Output the [X, Y] coordinate of the center of the cell containing the given text.  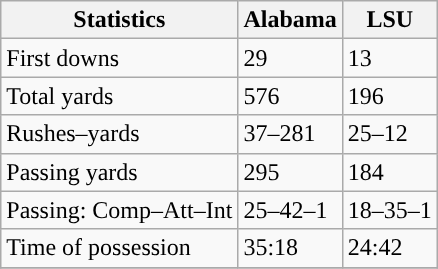
35:18 [290, 248]
Alabama [290, 20]
295 [290, 172]
Passing yards [120, 172]
18–35–1 [390, 210]
LSU [390, 20]
24:42 [390, 248]
29 [290, 58]
196 [390, 96]
Passing: Comp–Att–Int [120, 210]
25–42–1 [290, 210]
576 [290, 96]
184 [390, 172]
Rushes–yards [120, 134]
Time of possession [120, 248]
Statistics [120, 20]
13 [390, 58]
37–281 [290, 134]
25–12 [390, 134]
Total yards [120, 96]
First downs [120, 58]
